Capture the cell that displays the provided text and extract its [X, Y] central coordinate. 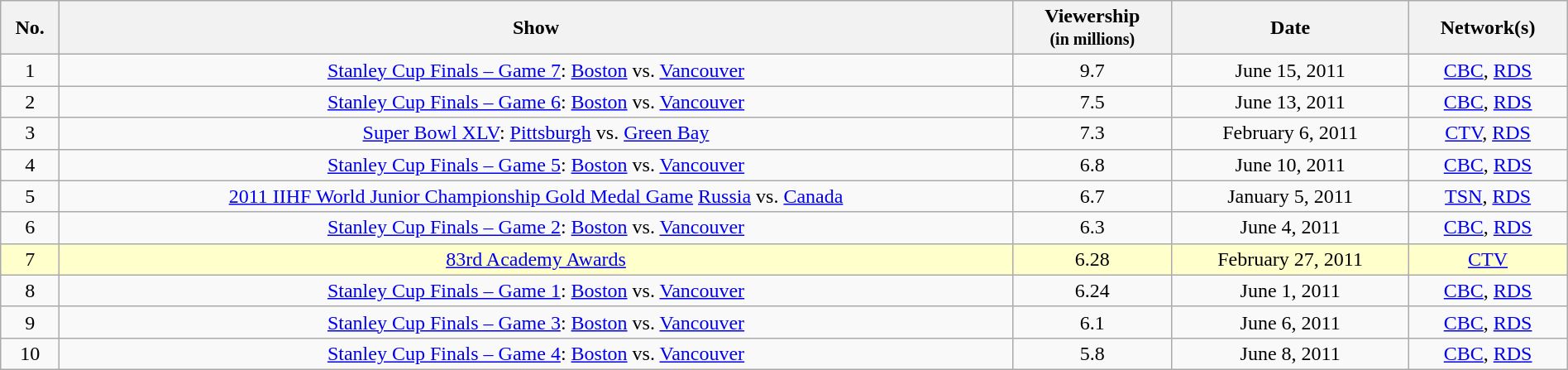
Stanley Cup Finals – Game 7: Boston vs. Vancouver [536, 70]
No. [30, 28]
3 [30, 133]
5.8 [1092, 353]
5 [30, 196]
8 [30, 291]
Super Bowl XLV: Pittsburgh vs. Green Bay [536, 133]
2011 IIHF World Junior Championship Gold Medal Game Russia vs. Canada [536, 196]
9.7 [1092, 70]
6.8 [1092, 165]
6.24 [1092, 291]
Stanley Cup Finals – Game 6: Boston vs. Vancouver [536, 102]
Stanley Cup Finals – Game 2: Boston vs. Vancouver [536, 228]
February 27, 2011 [1290, 259]
Show [536, 28]
7.3 [1092, 133]
Stanley Cup Finals – Game 4: Boston vs. Vancouver [536, 353]
February 6, 2011 [1290, 133]
2 [30, 102]
June 4, 2011 [1290, 228]
Stanley Cup Finals – Game 3: Boston vs. Vancouver [536, 322]
June 13, 2011 [1290, 102]
1 [30, 70]
6 [30, 228]
January 5, 2011 [1290, 196]
June 6, 2011 [1290, 322]
CTV [1488, 259]
6.7 [1092, 196]
6.3 [1092, 228]
7 [30, 259]
9 [30, 322]
83rd Academy Awards [536, 259]
4 [30, 165]
June 1, 2011 [1290, 291]
Stanley Cup Finals – Game 1: Boston vs. Vancouver [536, 291]
June 10, 2011 [1290, 165]
Stanley Cup Finals – Game 5: Boston vs. Vancouver [536, 165]
June 15, 2011 [1290, 70]
June 8, 2011 [1290, 353]
Date [1290, 28]
CTV, RDS [1488, 133]
6.28 [1092, 259]
TSN, RDS [1488, 196]
Network(s) [1488, 28]
10 [30, 353]
7.5 [1092, 102]
6.1 [1092, 322]
Viewership(in millions) [1092, 28]
